Pinpoint the cell where the given text exists, returning its (X, Y) midpoint coordinate. 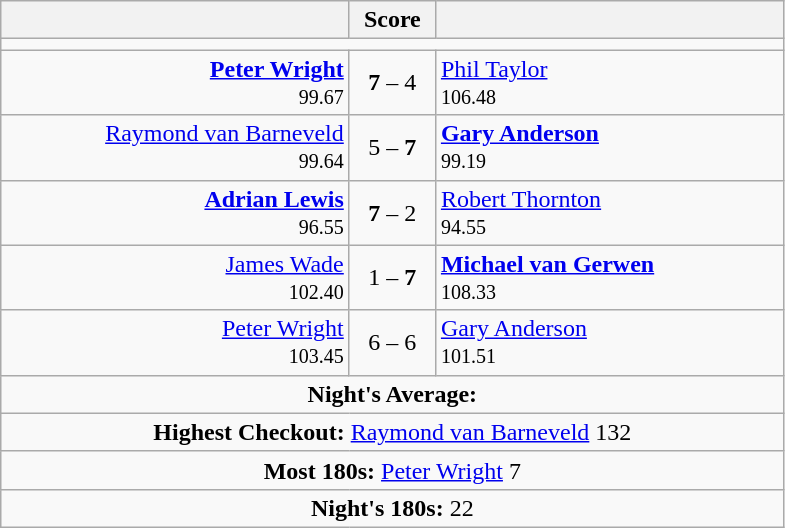
James Wade 102.40 (176, 278)
Highest Checkout: Raymond van Barneveld 132 (392, 432)
Michael van Gerwen 108.33 (610, 278)
Adrian Lewis 96.55 (176, 212)
Peter Wright 99.67 (176, 82)
Gary Anderson 99.19 (610, 148)
Raymond van Barneveld 99.64 (176, 148)
Phil Taylor 106.48 (610, 82)
Most 180s: Peter Wright 7 (392, 470)
5 – 7 (392, 148)
Robert Thornton 94.55 (610, 212)
Gary Anderson 101.51 (610, 342)
6 – 6 (392, 342)
Score (392, 20)
7 – 2 (392, 212)
1 – 7 (392, 278)
Night's Average: (392, 394)
7 – 4 (392, 82)
Peter Wright 103.45 (176, 342)
Night's 180s: 22 (392, 508)
